Find where the given text appears and provide that cell's center as [X, Y] coordinate. 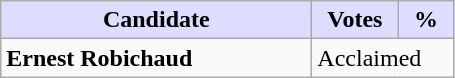
Votes [355, 20]
Ernest Robichaud [156, 58]
Acclaimed [383, 58]
% [426, 20]
Candidate [156, 20]
